Pinpoint the cell where the given text exists, returning its [x, y] midpoint coordinate. 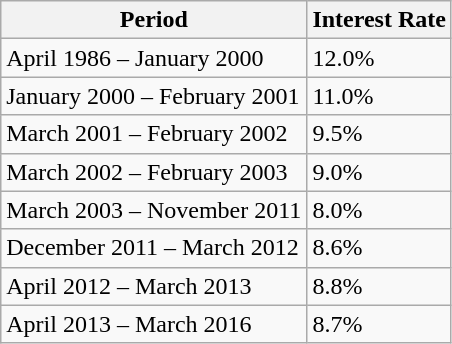
April 2012 – March 2013 [154, 286]
12.0% [380, 58]
December 2011 – March 2012 [154, 248]
8.6% [380, 248]
March 2002 – February 2003 [154, 172]
9.5% [380, 134]
8.0% [380, 210]
8.8% [380, 286]
8.7% [380, 324]
11.0% [380, 96]
March 2001 – February 2002 [154, 134]
Period [154, 20]
April 1986 – January 2000 [154, 58]
Interest Rate [380, 20]
April 2013 – March 2016 [154, 324]
March 2003 – November 2011 [154, 210]
9.0% [380, 172]
January 2000 – February 2001 [154, 96]
